Pinpoint the cell where the given text exists, returning its [x, y] midpoint coordinate. 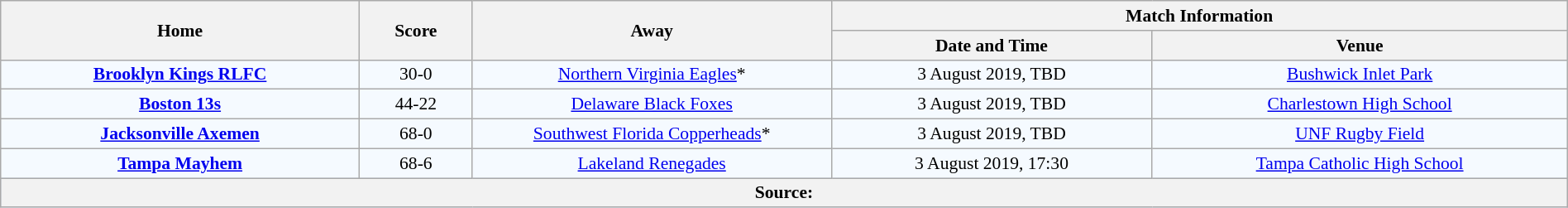
UNF Rugby Field [1360, 134]
Southwest Florida Copperheads* [652, 134]
Boston 13s [180, 104]
Tampa Catholic High School [1360, 163]
68-6 [415, 163]
3 August 2019, 17:30 [992, 163]
Date and Time [992, 46]
Delaware Black Foxes [652, 104]
Home [180, 30]
Lakeland Renegades [652, 163]
68-0 [415, 134]
Source: [784, 193]
Bushwick Inlet Park [1360, 75]
Venue [1360, 46]
44-22 [415, 104]
Score [415, 30]
Charlestown High School [1360, 104]
Away [652, 30]
Jacksonville Axemen [180, 134]
Tampa Mayhem [180, 163]
30-0 [415, 75]
Northern Virginia Eagles* [652, 75]
Match Information [1199, 16]
Brooklyn Kings RLFC [180, 75]
